Search for the cell housing the specified text and yield its [x, y] center coordinate. 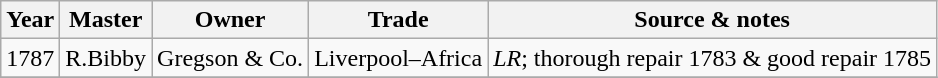
LR; thorough repair 1783 & good repair 1785 [712, 58]
R.Bibby [106, 58]
Trade [398, 20]
Master [106, 20]
1787 [30, 58]
Source & notes [712, 20]
Owner [230, 20]
Gregson & Co. [230, 58]
Year [30, 20]
Liverpool–Africa [398, 58]
